Identify which cell holds the provided text, then report its [x, y] central coordinate. 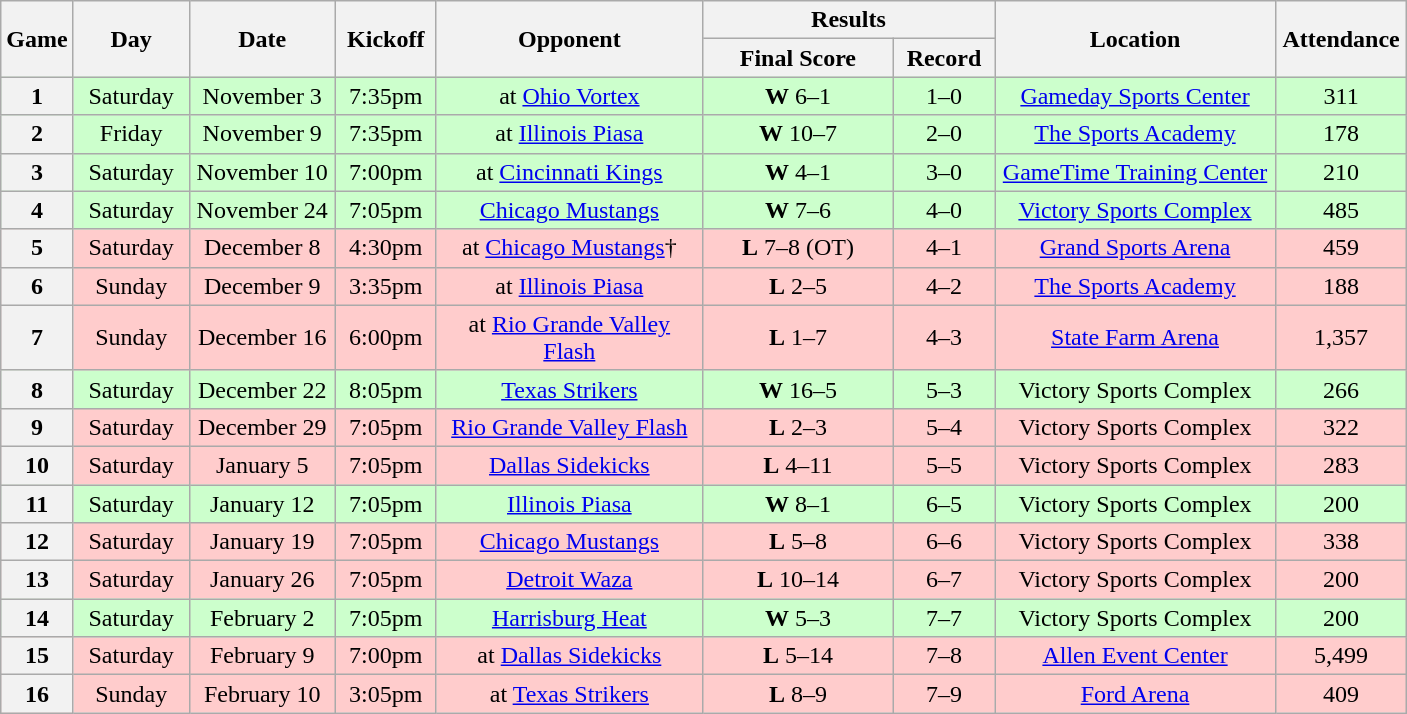
Gameday Sports Center [1134, 96]
4–1 [944, 248]
November 10 [262, 172]
Results [848, 20]
Illinois Piasa [569, 503]
5 [37, 248]
1,357 [1342, 338]
December 9 [262, 286]
7–7 [944, 618]
4–0 [944, 210]
Friday [131, 134]
322 [1342, 427]
11 [37, 503]
Kickoff [386, 39]
W 16–5 [798, 389]
4:30pm [386, 248]
311 [1342, 96]
November 3 [262, 96]
December 16 [262, 338]
8:05pm [386, 389]
1 [37, 96]
December 29 [262, 427]
L 1–7 [798, 338]
at Cincinnati Kings [569, 172]
at Texas Strikers [569, 694]
5,499 [1342, 656]
3 [37, 172]
February 9 [262, 656]
Game [37, 39]
L 8–9 [798, 694]
at Ohio Vortex [569, 96]
459 [1342, 248]
State Farm Arena [1134, 338]
November 24 [262, 210]
6 [37, 286]
W 6–1 [798, 96]
L 4–11 [798, 465]
January 12 [262, 503]
Record [944, 58]
W 10–7 [798, 134]
3–0 [944, 172]
283 [1342, 465]
February 2 [262, 618]
338 [1342, 542]
8 [37, 389]
L 5–8 [798, 542]
3:05pm [386, 694]
W 7–6 [798, 210]
5–3 [944, 389]
W 8–1 [798, 503]
at Chicago Mustangs† [569, 248]
L 5–14 [798, 656]
Dallas Sidekicks [569, 465]
L 7–8 (OT) [798, 248]
5–5 [944, 465]
W 4–1 [798, 172]
L 2–3 [798, 427]
3:35pm [386, 286]
at Rio Grande Valley Flash [569, 338]
178 [1342, 134]
14 [37, 618]
1–0 [944, 96]
Date [262, 39]
210 [1342, 172]
Ford Arena [1134, 694]
7–8 [944, 656]
Rio Grande Valley Flash [569, 427]
Detroit Waza [569, 580]
6:00pm [386, 338]
November 9 [262, 134]
12 [37, 542]
Day [131, 39]
Grand Sports Arena [1134, 248]
4–2 [944, 286]
188 [1342, 286]
13 [37, 580]
409 [1342, 694]
9 [37, 427]
6–7 [944, 580]
5–4 [944, 427]
February 10 [262, 694]
7 [37, 338]
2 [37, 134]
4–3 [944, 338]
at Dallas Sidekicks [569, 656]
Opponent [569, 39]
December 22 [262, 389]
485 [1342, 210]
Harrisburg Heat [569, 618]
2–0 [944, 134]
L 2–5 [798, 286]
L 10–14 [798, 580]
January 19 [262, 542]
15 [37, 656]
W 5–3 [798, 618]
6–5 [944, 503]
Final Score [798, 58]
10 [37, 465]
Location [1134, 39]
January 26 [262, 580]
266 [1342, 389]
January 5 [262, 465]
7–9 [944, 694]
Attendance [1342, 39]
Texas Strikers [569, 389]
Allen Event Center [1134, 656]
6–6 [944, 542]
December 8 [262, 248]
GameTime Training Center [1134, 172]
4 [37, 210]
16 [37, 694]
